Output the [X, Y] coordinate of the center of the cell containing the given text.  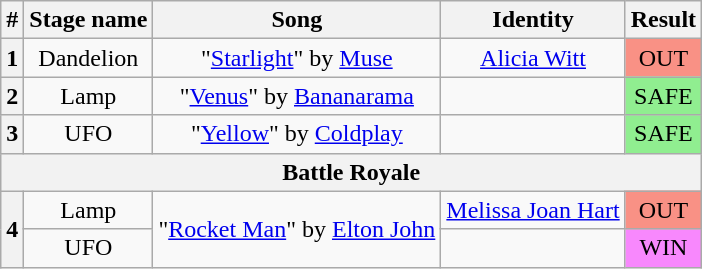
Song [297, 20]
3 [12, 134]
Result [663, 20]
1 [12, 58]
"Yellow" by Coldplay [297, 134]
"Venus" by Bananarama [297, 96]
"Starlight" by Muse [297, 58]
2 [12, 96]
# [12, 20]
Dandelion [88, 58]
WIN [663, 248]
4 [12, 229]
Stage name [88, 20]
"Rocket Man" by Elton John [297, 229]
Battle Royale [352, 172]
Alicia Witt [533, 58]
Melissa Joan Hart [533, 210]
Identity [533, 20]
